Return the (x, y) coordinate for the center point of the cell that contains the specified text.  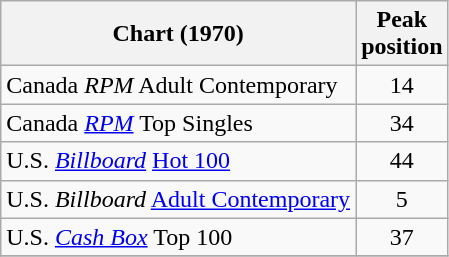
5 (402, 199)
Chart (1970) (178, 34)
44 (402, 161)
Canada RPM Top Singles (178, 123)
14 (402, 85)
Canada RPM Adult Contemporary (178, 85)
37 (402, 237)
U.S. Cash Box Top 100 (178, 237)
Peakposition (402, 34)
U.S. Billboard Hot 100 (178, 161)
U.S. Billboard Adult Contemporary (178, 199)
34 (402, 123)
